Locate the cell with the specified text and output its [X, Y] center coordinate. 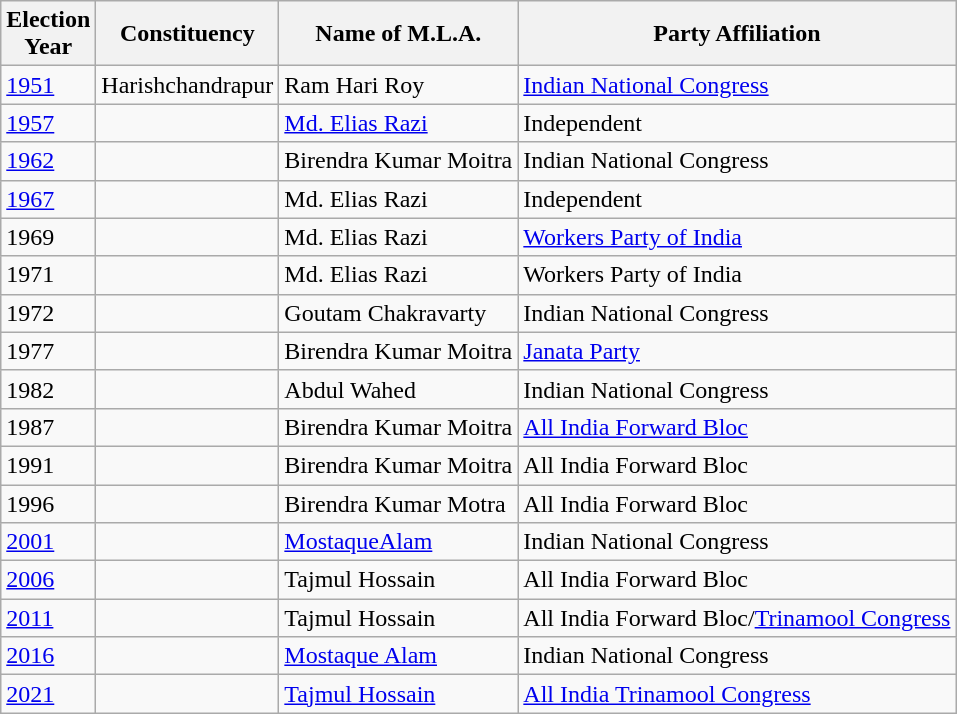
Party Affiliation [737, 34]
Goutam Chakravarty [398, 313]
1982 [48, 389]
1962 [48, 161]
1969 [48, 237]
Constituency [188, 34]
Ram Hari Roy [398, 85]
1957 [48, 123]
2011 [48, 618]
1977 [48, 351]
Birendra Kumar Motra [398, 503]
1967 [48, 199]
1996 [48, 503]
1987 [48, 427]
All India Forward Bloc/Trinamool Congress [737, 618]
Harishchandrapur [188, 85]
Mostaque Alam [398, 656]
2016 [48, 656]
1972 [48, 313]
2001 [48, 542]
Janata Party [737, 351]
MostaqueAlam [398, 542]
Abdul Wahed [398, 389]
2006 [48, 580]
Name of M.L.A. [398, 34]
1971 [48, 275]
1991 [48, 465]
Election Year [48, 34]
2021 [48, 694]
1951 [48, 85]
All India Trinamool Congress [737, 694]
